Return [X, Y] of the center of cell containing provided text 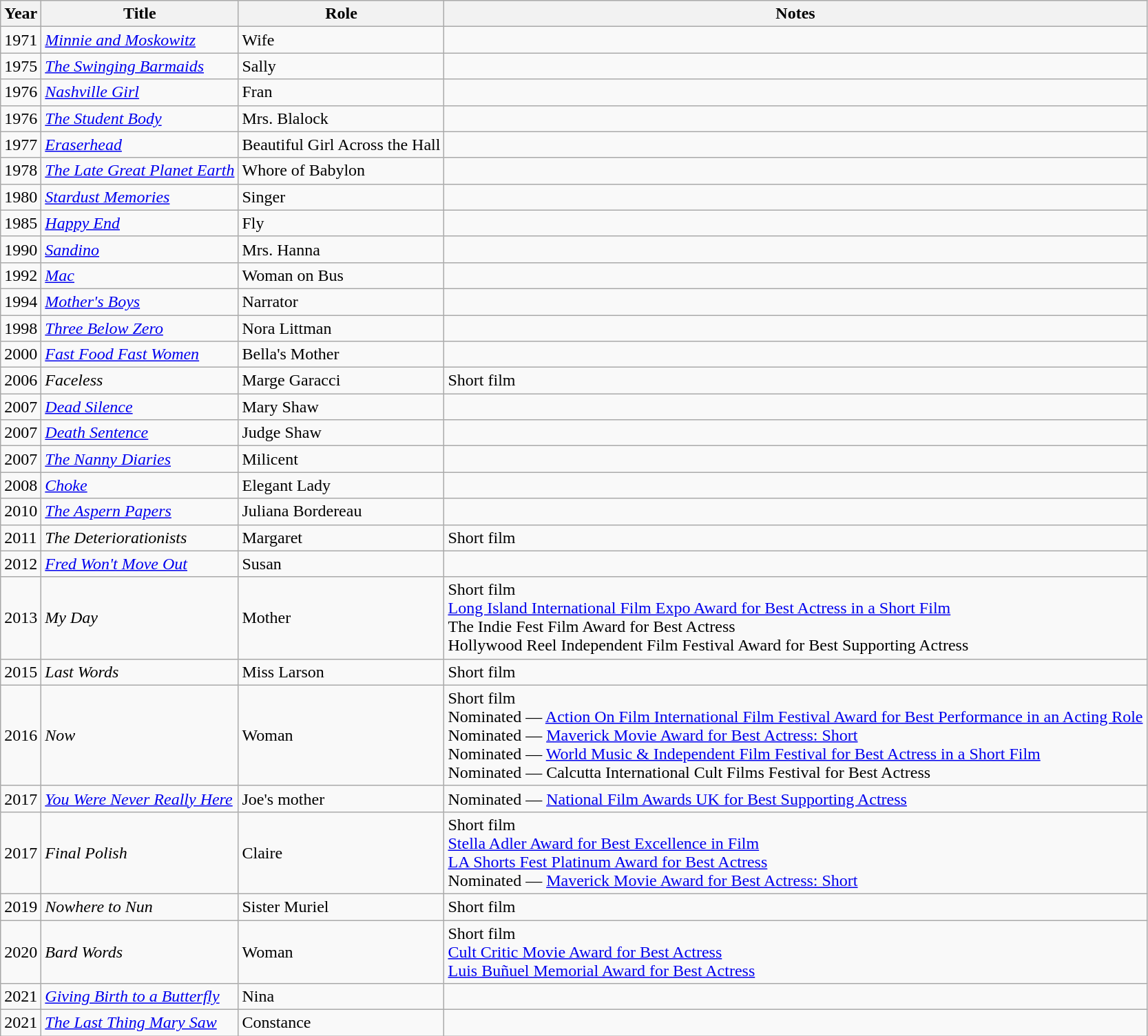
Bard Words [140, 951]
1994 [21, 302]
Death Sentence [140, 433]
Elegant Lady [342, 485]
Year [21, 14]
2019 [21, 907]
2012 [21, 564]
1975 [21, 66]
Mrs. Hanna [342, 249]
Singer [342, 197]
Role [342, 14]
Mrs. Blalock [342, 118]
Happy End [140, 223]
Nina [342, 997]
Faceless [140, 381]
Margaret [342, 538]
Whore of Babylon [342, 171]
2008 [21, 485]
My Day [140, 618]
The Late Great Planet Earth [140, 171]
Sandino [140, 249]
2020 [21, 951]
Giving Birth to a Butterfly [140, 997]
Mother's Boys [140, 302]
Nashville Girl [140, 92]
The Nanny Diaries [140, 459]
1978 [21, 171]
Fast Food Fast Women [140, 355]
1998 [21, 328]
Eraserhead [140, 145]
2016 [21, 735]
Nowhere to Nun [140, 907]
Minnie and Moskowitz [140, 40]
Mother [342, 618]
2000 [21, 355]
2015 [21, 672]
Joe's mother [342, 799]
Fred Won't Move Out [140, 564]
Nominated — National Film Awards UK for Best Supporting Actress [795, 799]
Three Below Zero [140, 328]
Marge Garacci [342, 381]
1980 [21, 197]
Juliana Bordereau [342, 511]
2011 [21, 538]
Sister Muriel [342, 907]
2006 [21, 381]
Notes [795, 14]
Bella's Mother [342, 355]
Last Words [140, 672]
You Were Never Really Here [140, 799]
Fly [342, 223]
2010 [21, 511]
The Aspern Papers [140, 511]
Woman on Bus [342, 275]
Susan [342, 564]
Constance [342, 1023]
Short filmCult Critic Movie Award for Best ActressLuis Buñuel Memorial Award for Best Actress [795, 951]
1992 [21, 275]
1990 [21, 249]
The Last Thing Mary Saw [140, 1023]
Mary Shaw [342, 407]
1985 [21, 223]
Claire [342, 852]
The Student Body [140, 118]
Mac [140, 275]
Now [140, 735]
Nora Littman [342, 328]
Fran [342, 92]
Stardust Memories [140, 197]
Dead Silence [140, 407]
Final Polish [140, 852]
Miss Larson [342, 672]
1971 [21, 40]
1977 [21, 145]
Narrator [342, 302]
Milicent [342, 459]
The Deteriorationists [140, 538]
Wife [342, 40]
2013 [21, 618]
Sally [342, 66]
Beautiful Girl Across the Hall [342, 145]
Judge Shaw [342, 433]
The Swinging Barmaids [140, 66]
Title [140, 14]
Choke [140, 485]
